Determine the [X, Y] coordinate at the center of the cell enclosing the given text.  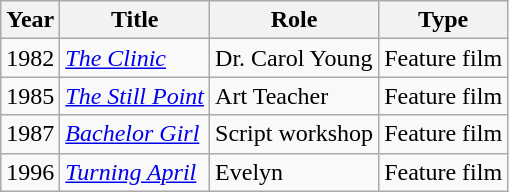
Dr. Carol Young [294, 58]
Title [135, 20]
Evelyn [294, 172]
1987 [30, 134]
Script workshop [294, 134]
Turning April [135, 172]
Art Teacher [294, 96]
The Still Point [135, 96]
Type [444, 20]
1982 [30, 58]
1985 [30, 96]
Year [30, 20]
Role [294, 20]
Bachelor Girl [135, 134]
1996 [30, 172]
The Clinic [135, 58]
